Provide the (X, Y) coordinate of the cell's center where the given text is located.  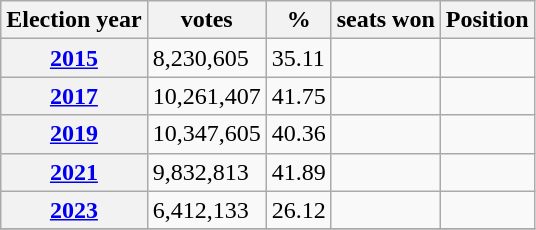
Election year (74, 20)
2017 (74, 96)
41.75 (298, 96)
2015 (74, 58)
10,261,407 (206, 96)
seats won (386, 20)
2021 (74, 172)
Position (487, 20)
votes (206, 20)
9,832,813 (206, 172)
% (298, 20)
35.11 (298, 58)
2023 (74, 210)
8,230,605 (206, 58)
2019 (74, 134)
41.89 (298, 172)
6,412,133 (206, 210)
26.12 (298, 210)
10,347,605 (206, 134)
40.36 (298, 134)
